Determine the (X, Y) coordinate at the center of the cell enclosing the given text.  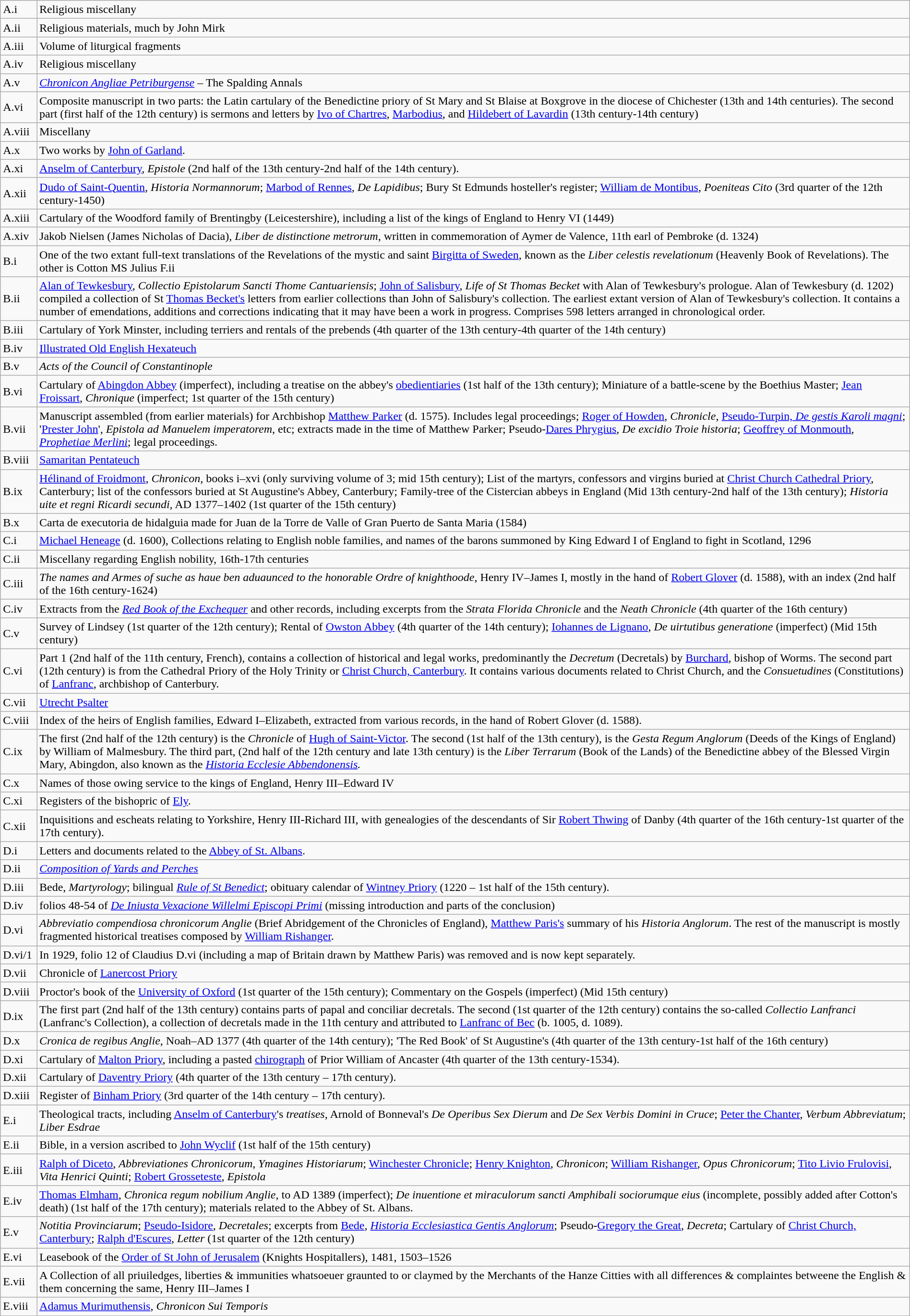
Volume of liturgical fragments (473, 46)
D.vii (19, 973)
A.xii (19, 193)
E.iv (19, 1201)
C.ii (19, 559)
Registers of the bishopric of Ely. (473, 801)
B.v (19, 367)
B.vii (19, 429)
D.xiii (19, 1096)
folios 48-54 of De Iniusta Vexacione Willelmi Episcopi Primi (missing introduction and parts of the conclusion) (473, 905)
A.ii (19, 28)
Illustrated Old English Hexateuch (473, 348)
D.xii (19, 1078)
D.viii (19, 991)
Names of those owing service to the kings of England, Henry III–Edward IV (473, 783)
E.v (19, 1232)
D.vi (19, 930)
B.viii (19, 460)
Leasebook of the Order of St John of Jerusalem (Knights Hospitallers), 1481, 1503–1526 (473, 1257)
B.iv (19, 348)
A.x (19, 150)
Chronicon Angliae Petriburgense – The Spalding Annals (473, 83)
E.vi (19, 1257)
D.ii (19, 869)
D.ix (19, 1016)
Bede, Martyrology; bilingual Rule of St Benedict; obituary calendar of Wintney Priory (1220 – 1st half of the 15th century). (473, 887)
Bible, in a version ascribed to John Wyclif (1st half of the 15th century) (473, 1145)
D.i (19, 851)
A.v (19, 83)
A.viii (19, 132)
D.vi/1 (19, 955)
B.i (19, 261)
Anselm of Canterbury, Epistole (2nd half of the 13th century-2nd half of the 14th century). (473, 168)
A.xi (19, 168)
E.iii (19, 1170)
C.v (19, 633)
E.viii (19, 1306)
Letters and documents related to the Abbey of St. Albans. (473, 851)
In 1929, folio 12 of Claudius D.vi (including a map of Britain drawn by Matthew Paris) was removed and is now kept separately. (473, 955)
D.iv (19, 905)
Chronicle of Lanercost Priory (473, 973)
A.xiii (19, 218)
D.xi (19, 1059)
Proctor's book of the University of Oxford (1st quarter of the 15th century); Commentary on the Gospels (imperfect) (Mid 15th century) (473, 991)
C.vii (19, 702)
E.i (19, 1121)
Cartulary of Malton Priory, including a pasted chirograph of Prior William of Ancaster (4th quarter of the 13th century-1534). (473, 1059)
C.iii (19, 583)
Adamus Murimuthensis, Chronicon Sui Temporis (473, 1306)
Cartulary of York Minster, including terriers and rentals of the prebends (4th quarter of the 13th century-4th quarter of the 14th century) (473, 330)
A.iv (19, 64)
D.iii (19, 887)
A.i (19, 10)
Utrecht Psalter (473, 702)
A.vi (19, 107)
B.x (19, 522)
C.viii (19, 721)
A.xiv (19, 236)
Miscellany (473, 132)
C.xii (19, 826)
C.vi (19, 671)
Cartulary of the Woodford family of Brentingby (Leicestershire), including a list of the kings of England to Henry VI (1449) (473, 218)
Two works by John of Garland. (473, 150)
B.ix (19, 491)
E.ii (19, 1145)
Cartulary of Daventry Priory (4th quarter of the 13th century – 17th century). (473, 1078)
Religious materials, much by John Mirk (473, 28)
A.iii (19, 46)
Index of the heirs of English families, Edward I–Elizabeth, extracted from various records, in the hand of Robert Glover (d. 1588). (473, 721)
Register of Binham Priory (3rd quarter of the 14th century – 17th century). (473, 1096)
Miscellany regarding English nobility, 16th-17th centuries (473, 559)
Composition of Yards and Perches (473, 869)
C.iv (19, 608)
D.x (19, 1041)
C.x (19, 783)
Acts of the Council of Constantinople (473, 367)
Carta de executoria de hidalguia made for Juan de la Torre de Valle of Gran Puerto de Santa Maria (1584) (473, 522)
C.ix (19, 752)
B.iii (19, 330)
C.i (19, 541)
C.xi (19, 801)
E.vii (19, 1282)
Samaritan Pentateuch (473, 460)
B.ii (19, 299)
B.vi (19, 391)
